Provide the (X, Y) coordinate of the cell's center where the given text is located.  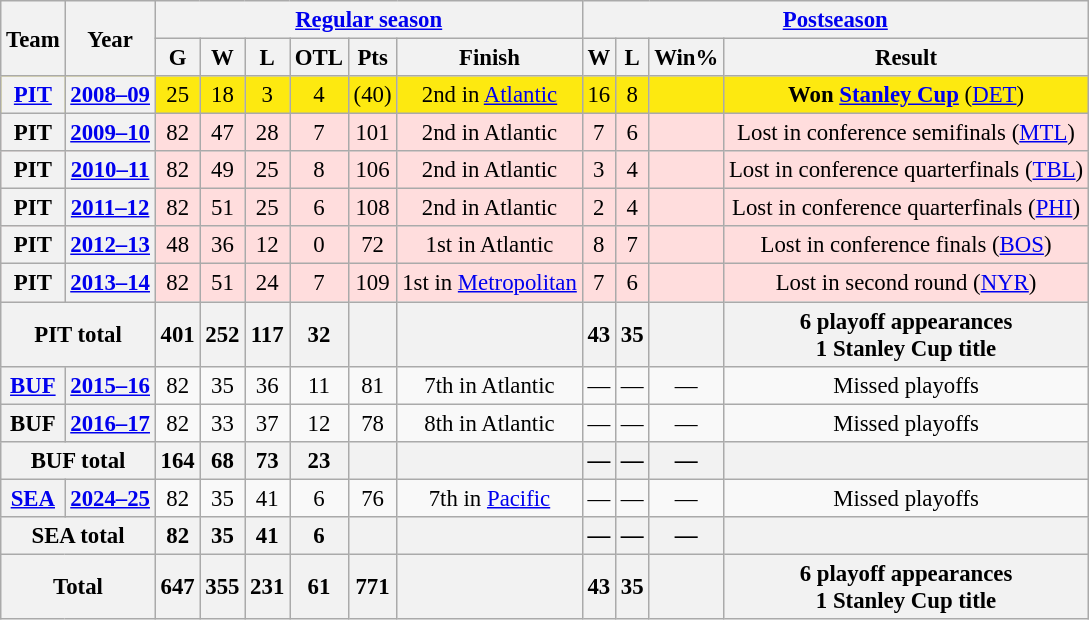
106 (372, 170)
164 (178, 460)
117 (268, 334)
73 (268, 460)
32 (320, 334)
78 (372, 423)
2024–25 (110, 498)
Lost in conference finals (BOS) (906, 245)
49 (222, 170)
Won Stanley Cup (DET) (906, 95)
Lost in conference quarterfinals (TBL) (906, 170)
2008–09 (110, 95)
(40) (372, 95)
Win% (686, 58)
Postseason (835, 20)
48 (178, 245)
2011–12 (110, 208)
1st in Metropolitan (490, 283)
68 (222, 460)
OTL (320, 58)
37 (268, 423)
7th in Atlantic (490, 385)
18 (222, 95)
Regular season (368, 20)
2013–14 (110, 283)
2012–13 (110, 245)
108 (372, 208)
Year (110, 38)
SEA (33, 498)
Lost in conference semifinals (MTL) (906, 133)
1st in Atlantic (490, 245)
109 (372, 283)
11 (320, 385)
252 (222, 334)
Total (78, 586)
24 (268, 283)
2015–16 (110, 385)
33 (222, 423)
Pts (372, 58)
101 (372, 133)
647 (178, 586)
23 (320, 460)
401 (178, 334)
2010–11 (110, 170)
7th in Pacific (490, 498)
BUF total (78, 460)
355 (222, 586)
28 (268, 133)
76 (372, 498)
2 (598, 208)
Result (906, 58)
81 (372, 385)
Lost in second round (NYR) (906, 283)
47 (222, 133)
2016–17 (110, 423)
61 (320, 586)
Team (33, 38)
2009–10 (110, 133)
771 (372, 586)
16 (598, 95)
Lost in conference quarterfinals (PHI) (906, 208)
PIT total (78, 334)
SEA total (78, 536)
8th in Atlantic (490, 423)
G (178, 58)
72 (372, 245)
0 (320, 245)
Finish (490, 58)
231 (268, 586)
